Return the (X, Y) coordinate for the center point of the cell that contains the specified text.  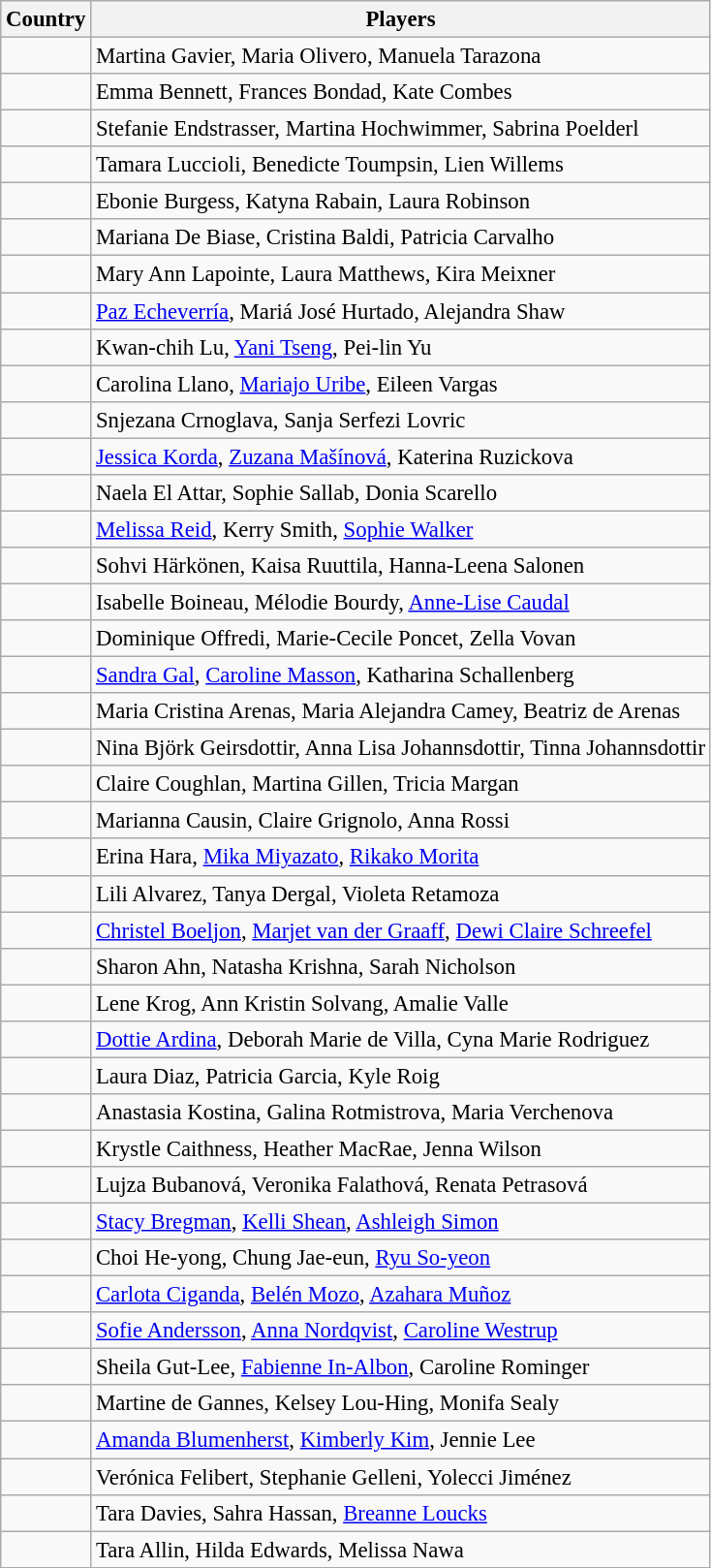
Naela El Attar, Sophie Sallab, Donia Scarello (401, 493)
Laura Diaz, Patricia Garcia, Kyle Roig (401, 1076)
Dominique Offredi, Marie-Cecile Poncet, Zella Vovan (401, 639)
Sohvi Härkönen, Kaisa Ruuttila, Hanna-Leena Salonen (401, 566)
Tara Allin, Hilda Edwards, Melissa Nawa (401, 1550)
Martina Gavier, Maria Olivero, Manuela Tarazona (401, 56)
Stefanie Endstrasser, Martina Hochwimmer, Sabrina Poelderl (401, 129)
Lene Krog, Ann Kristin Solvang, Amalie Valle (401, 1003)
Players (401, 19)
Melissa Reid, Kerry Smith, Sophie Walker (401, 529)
Carolina Llano, Mariajo Uribe, Eileen Vargas (401, 384)
Krystle Caithness, Heather MacRae, Jenna Wilson (401, 1148)
Jessica Korda, Zuzana Mašínová, Katerina Ruzickova (401, 456)
Sheila Gut-Lee, Fabienne In-Albon, Caroline Rominger (401, 1367)
Maria Cristina Arenas, Maria Alejandra Camey, Beatriz de Arenas (401, 711)
Amanda Blumenherst, Kimberly Kim, Jennie Lee (401, 1440)
Country (46, 19)
Nina Björk Geirsdottir, Anna Lisa Johannsdottir, Tinna Johannsdottir (401, 748)
Stacy Bregman, Kelli Shean, Ashleigh Simon (401, 1222)
Kwan-chih Lu, Yani Tseng, Pei-lin Yu (401, 347)
Sandra Gal, Caroline Masson, Katharina Schallenberg (401, 675)
Sofie Andersson, Anna Nordqvist, Caroline Westrup (401, 1331)
Verónica Felibert, Stephanie Gelleni, Yolecci Jiménez (401, 1477)
Marianna Causin, Claire Grignolo, Anna Rossi (401, 821)
Anastasia Kostina, Galina Rotmistrova, Maria Verchenova (401, 1113)
Ebonie Burgess, Katyna Rabain, Laura Robinson (401, 202)
Emma Bennett, Frances Bondad, Kate Combes (401, 92)
Snjezana Crnoglava, Sanja Serfezi Lovric (401, 420)
Tara Davies, Sahra Hassan, Breanne Loucks (401, 1513)
Lujza Bubanová, Veronika Falathová, Renata Petrasová (401, 1185)
Paz Echeverría, Mariá José Hurtado, Alejandra Shaw (401, 311)
Carlota Ciganda, Belén Mozo, Azahara Muñoz (401, 1295)
Tamara Luccioli, Benedicte Toumpsin, Lien Willems (401, 165)
Christel Boeljon, Marjet van der Graaff, Dewi Claire Schreefel (401, 930)
Martine de Gannes, Kelsey Lou-Hing, Monifa Sealy (401, 1404)
Mary Ann Lapointe, Laura Matthews, Kira Meixner (401, 274)
Isabelle Boineau, Mélodie Bourdy, Anne-Lise Caudal (401, 602)
Erina Hara, Mika Miyazato, Rikako Morita (401, 858)
Mariana De Biase, Cristina Baldi, Patricia Carvalho (401, 237)
Sharon Ahn, Natasha Krishna, Sarah Nicholson (401, 966)
Lili Alvarez, Tanya Dergal, Violeta Retamoza (401, 894)
Dottie Ardina, Deborah Marie de Villa, Cyna Marie Rodriguez (401, 1040)
Claire Coughlan, Martina Gillen, Tricia Margan (401, 784)
Choi He-yong, Chung Jae-eun, Ryu So-yeon (401, 1258)
